From the cell containing the given text, extract its center point as (X, Y) coordinate. 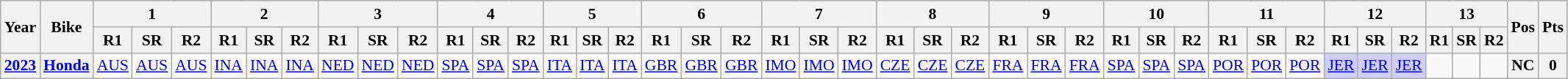
1 (152, 14)
Year (21, 26)
11 (1266, 14)
Pts (1553, 26)
5 (593, 14)
10 (1156, 14)
Bike (66, 26)
7 (819, 14)
0 (1553, 66)
8 (933, 14)
9 (1046, 14)
Honda (66, 66)
12 (1375, 14)
4 (490, 14)
NC (1522, 66)
Pos (1522, 26)
3 (378, 14)
2023 (21, 66)
6 (702, 14)
13 (1467, 14)
2 (265, 14)
